Locate the cell with the specified text and output its [X, Y] center coordinate. 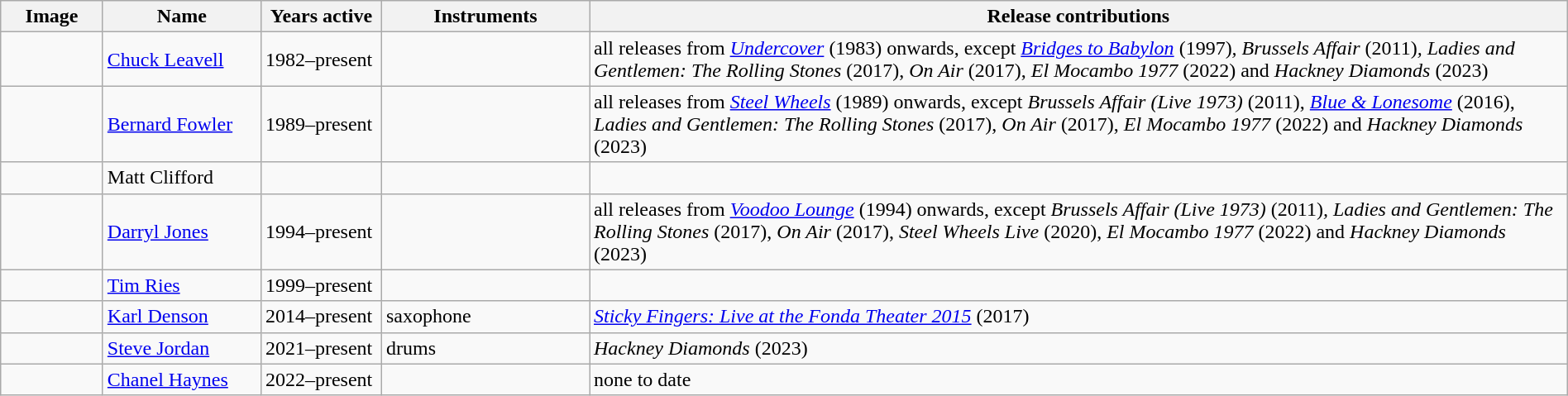
1994–present [321, 231]
Image [52, 17]
Darryl Jones [182, 231]
1989–present [321, 124]
Instruments [485, 17]
Release contributions [1078, 17]
Karl Denson [182, 317]
Tim Ries [182, 285]
saxophone [485, 317]
Chuck Leavell [182, 60]
Name [182, 17]
Matt Clifford [182, 178]
none to date [1078, 379]
Sticky Fingers: Live at the Fonda Theater 2015 (2017) [1078, 317]
Years active [321, 17]
2022–present [321, 379]
2021–present [321, 348]
Steve Jordan [182, 348]
1999–present [321, 285]
drums [485, 348]
Hackney Diamonds (2023) [1078, 348]
1982–present [321, 60]
2014–present [321, 317]
Bernard Fowler [182, 124]
Chanel Haynes [182, 379]
